From the cell containing the given text, extract its center point as [X, Y] coordinate. 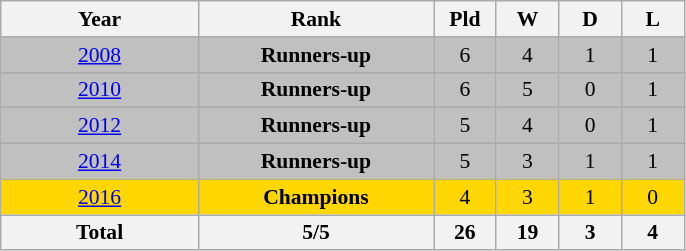
L [652, 19]
W [528, 19]
Total [100, 233]
Pld [466, 19]
26 [466, 233]
5/5 [316, 233]
2008 [100, 55]
2016 [100, 197]
Year [100, 19]
2014 [100, 162]
2010 [100, 90]
2012 [100, 126]
Champions [316, 197]
Rank [316, 19]
D [590, 19]
19 [528, 233]
